Capture the cell that displays the provided text and extract its [x, y] central coordinate. 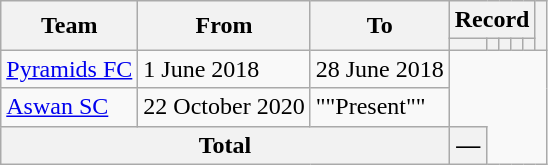
""Present"" [380, 107]
Pyramids FC [70, 69]
To [380, 26]
Record [492, 20]
22 October 2020 [224, 107]
28 June 2018 [380, 69]
Team [70, 26]
Total [225, 145]
Aswan SC [70, 107]
1 June 2018 [224, 69]
From [224, 26]
— [468, 145]
